Find where the given text appears and provide that cell's center as (X, Y) coordinate. 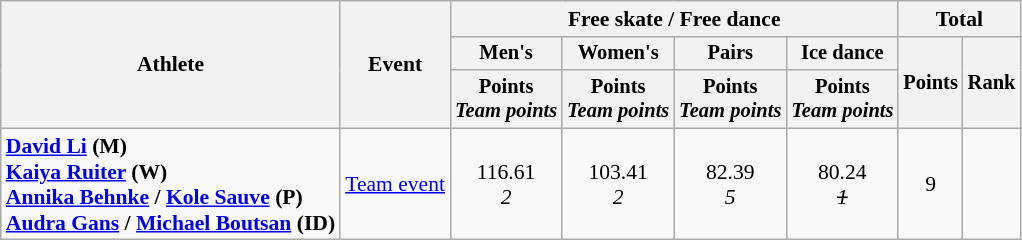
Men's (506, 54)
Points (930, 82)
Ice dance (842, 54)
Women's (618, 54)
Rank (992, 82)
82.395 (730, 184)
103.412 (618, 184)
116.612 (506, 184)
80.241 (842, 184)
Free skate / Free dance (674, 19)
9 (930, 184)
Pairs (730, 54)
Athlete (170, 64)
David Li (M)Kaiya Ruiter (W)Annika Behnke / Kole Sauve (P)Audra Gans / Michael Boutsan (ID) (170, 184)
Team event (395, 184)
Total (959, 19)
Event (395, 64)
